Capture the cell that displays the provided text and extract its [x, y] central coordinate. 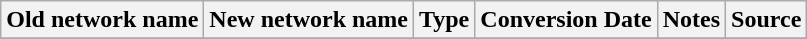
Notes [691, 20]
New network name [309, 20]
Type [444, 20]
Conversion Date [566, 20]
Source [766, 20]
Old network name [102, 20]
